Determine the (X, Y) coordinate at the center of the cell enclosing the given text.  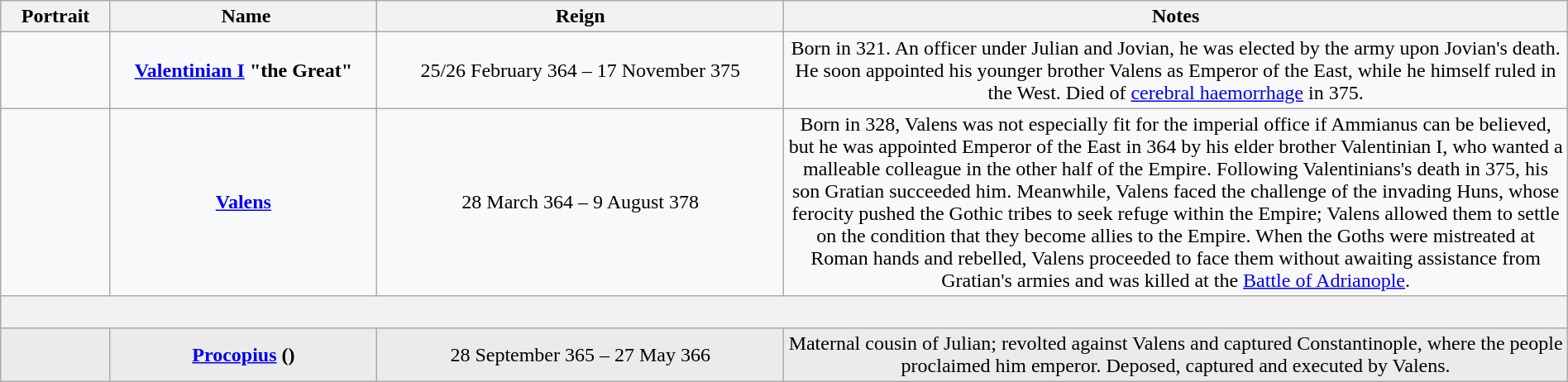
Name (243, 17)
25/26 February 364 – 17 November 375 (581, 70)
Valentinian I "the Great" (243, 70)
Portrait (56, 17)
Reign (581, 17)
Valens (243, 202)
Procopius () (243, 354)
28 March 364 – 9 August 378 (581, 202)
28 September 365 – 27 May 366 (581, 354)
Notes (1176, 17)
